Detect which cell encompasses the target text, then output its (x, y) center coordinate. 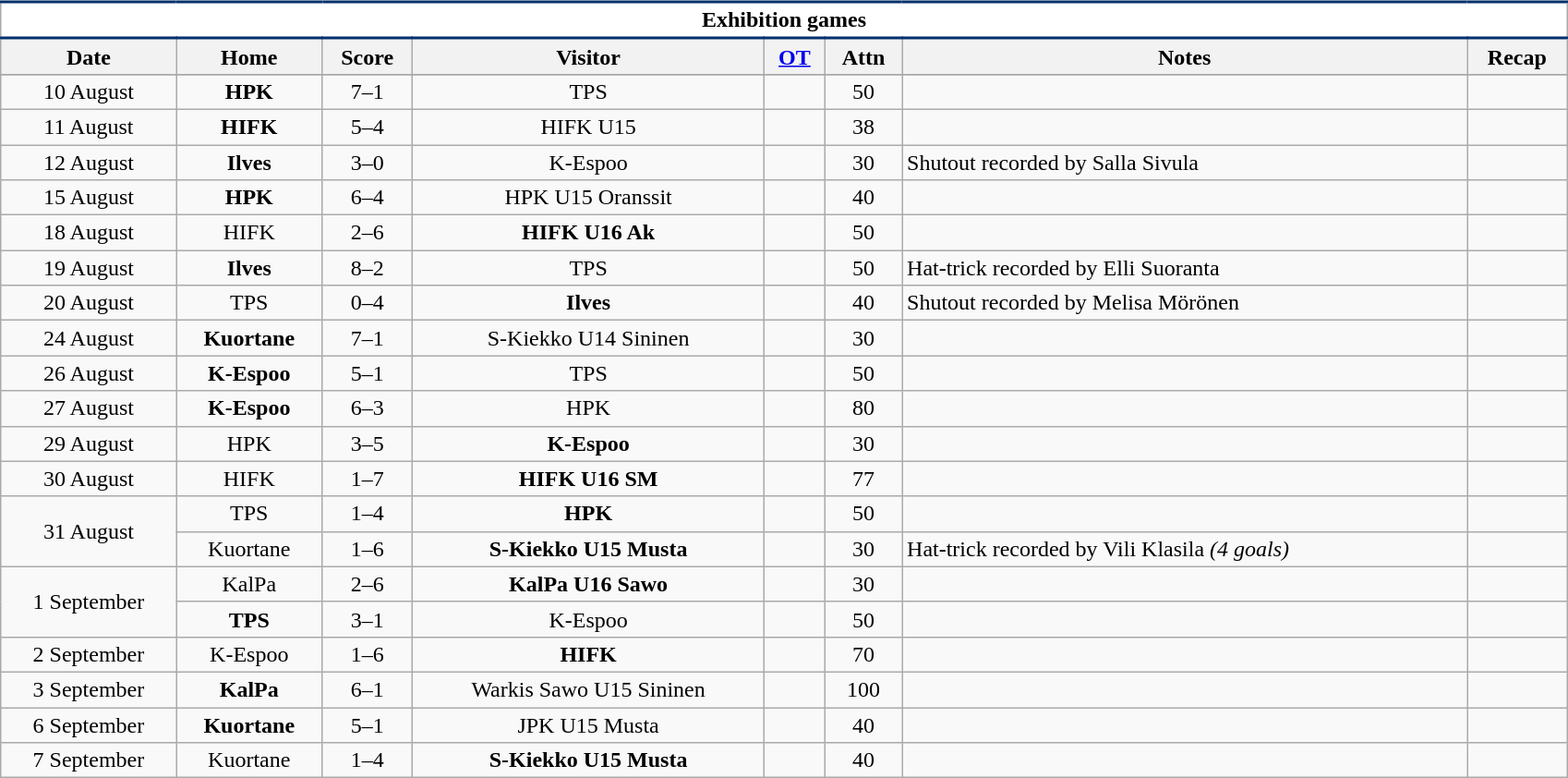
3 September (89, 689)
Exhibition games (784, 20)
Shutout recorded by Salla Sivula (1185, 162)
12 August (89, 162)
HIFK U15 (589, 127)
70 (862, 654)
Date (89, 57)
77 (862, 479)
19 August (89, 268)
10 August (89, 91)
3–5 (368, 444)
KalPa U16 Sawo (589, 584)
Score (368, 57)
8–2 (368, 268)
20 August (89, 303)
HIFK U16 Ak (589, 233)
6–4 (368, 198)
Shutout recorded by Melisa Mörönen (1185, 303)
HPK U15 Oranssit (589, 198)
3–1 (368, 619)
Home (249, 57)
6–1 (368, 689)
24 August (89, 338)
HIFK U16 SM (589, 479)
18 August (89, 233)
1–7 (368, 479)
Attn (862, 57)
3–0 (368, 162)
Hat-trick recorded by Elli Suoranta (1185, 268)
Visitor (589, 57)
38 (862, 127)
31 August (89, 531)
29 August (89, 444)
11 August (89, 127)
0–4 (368, 303)
15 August (89, 198)
Warkis Sawo U15 Sininen (589, 689)
5–4 (368, 127)
2 September (89, 654)
6 September (89, 725)
30 August (89, 479)
1 September (89, 602)
26 August (89, 373)
Recap (1517, 57)
100 (862, 689)
6–3 (368, 408)
S-Kiekko U14 Sininen (589, 338)
JPK U15 Musta (589, 725)
80 (862, 408)
OT (795, 57)
Hat-trick recorded by Vili Klasila (4 goals) (1185, 549)
Notes (1185, 57)
27 August (89, 408)
7 September (89, 760)
